Find where the given text appears and provide that cell's center as [X, Y] coordinate. 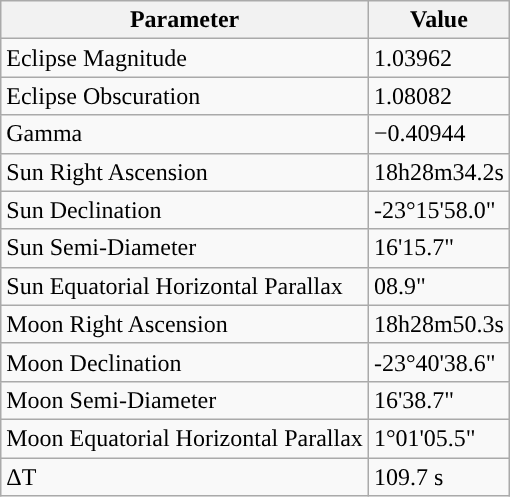
Moon Declination [185, 362]
16'15.7" [438, 248]
Sun Semi-Diameter [185, 248]
Parameter [185, 20]
-23°40'38.6" [438, 362]
Sun Right Ascension [185, 172]
Moon Right Ascension [185, 324]
Eclipse Magnitude [185, 58]
−0.40944 [438, 134]
Eclipse Obscuration [185, 96]
Moon Semi-Diameter [185, 400]
16'38.7" [438, 400]
Sun Equatorial Horizontal Parallax [185, 286]
08.9" [438, 286]
Sun Declination [185, 210]
1.08082 [438, 96]
ΔT [185, 477]
Moon Equatorial Horizontal Parallax [185, 438]
1.03962 [438, 58]
109.7 s [438, 477]
18h28m34.2s [438, 172]
-23°15'58.0" [438, 210]
Value [438, 20]
1°01'05.5" [438, 438]
18h28m50.3s [438, 324]
Gamma [185, 134]
